Extract the (x, y) coordinate from the center of the cell holding the provided text.  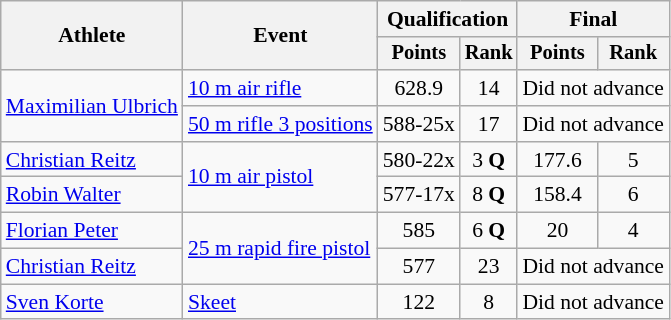
Qualification (448, 19)
8 (489, 302)
Robin Walter (92, 195)
Maximilian Ulbrich (92, 106)
4 (633, 231)
Athlete (92, 36)
17 (489, 124)
23 (489, 267)
158.4 (557, 195)
177.6 (557, 160)
25 m rapid fire pistol (280, 248)
Florian Peter (92, 231)
Event (280, 36)
10 m air pistol (280, 178)
50 m rifle 3 positions (280, 124)
Sven Korte (92, 302)
580-22x (419, 160)
5 (633, 160)
6 Q (489, 231)
6 (633, 195)
10 m air rifle (280, 88)
Skeet (280, 302)
122 (419, 302)
585 (419, 231)
20 (557, 231)
588-25x (419, 124)
3 Q (489, 160)
628.9 (419, 88)
14 (489, 88)
577 (419, 267)
8 Q (489, 195)
577-17x (419, 195)
Final (593, 19)
